Find where the given text appears and provide that cell's center as [X, Y] coordinate. 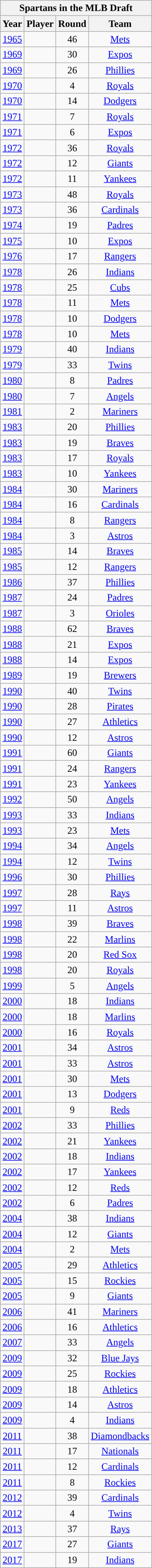
1992 [12, 799]
41 [72, 1312]
Nationals [120, 1451]
Diamondbacks [120, 1435]
5 [72, 986]
Player [40, 24]
Blue Jays [120, 1358]
46 [72, 39]
Pirates [120, 707]
1981 [12, 411]
1974 [12, 225]
22 [72, 939]
13 [72, 1094]
Red Sox [120, 955]
62 [72, 629]
29 [72, 1265]
Year [12, 24]
32 [72, 1358]
Cubs [120, 287]
2013 [12, 1529]
Orioles [120, 613]
48 [72, 194]
1996 [12, 877]
Brewers [120, 675]
15 [72, 1281]
Round [72, 24]
2007 [12, 1343]
1976 [12, 256]
1989 [12, 675]
1975 [12, 241]
60 [72, 753]
Team [120, 24]
50 [72, 799]
Spartans in the MLB Draft [76, 8]
1999 [12, 986]
1986 [12, 582]
1965 [12, 39]
